Capture the cell that displays the provided text and extract its [x, y] central coordinate. 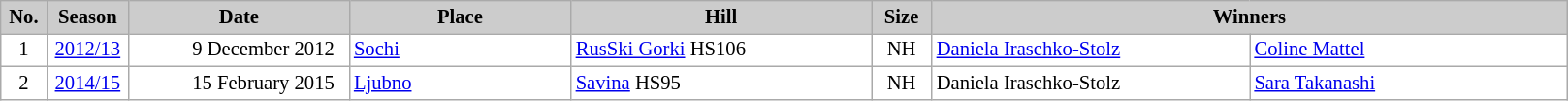
Ljubno [460, 83]
1 [23, 50]
Winners [1250, 17]
Date [239, 17]
Hill [721, 17]
Coline Mattel [1408, 50]
Size [901, 17]
Place [460, 17]
15 February 2015 [239, 83]
Sochi [460, 50]
Season [87, 17]
RusSki Gorki HS106 [721, 50]
2 [23, 83]
Savina HS95 [721, 83]
9 December 2012 [239, 50]
Sara Takanashi [1408, 83]
2014/15 [87, 83]
2012/13 [87, 50]
No. [23, 17]
